Determine the (x, y) coordinate at the center of the cell enclosing the given text.  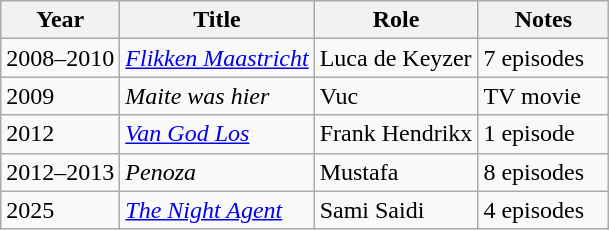
2012–2013 (60, 172)
2012 (60, 134)
Vuc (396, 96)
Luca de Keyzer (396, 58)
Role (396, 20)
Year (60, 20)
4 episodes (544, 210)
Sami Saidi (396, 210)
Penoza (217, 172)
Mustafa (396, 172)
Maite was hier (217, 96)
2025 (60, 210)
Title (217, 20)
2009 (60, 96)
TV movie (544, 96)
2008–2010 (60, 58)
Van God Los (217, 134)
The Night Agent (217, 210)
8 episodes (544, 172)
Frank Hendrikx (396, 134)
1 episode (544, 134)
7 episodes (544, 58)
Flikken Maastricht (217, 58)
Notes (544, 20)
